Detect which cell encompasses the target text, then output its (x, y) center coordinate. 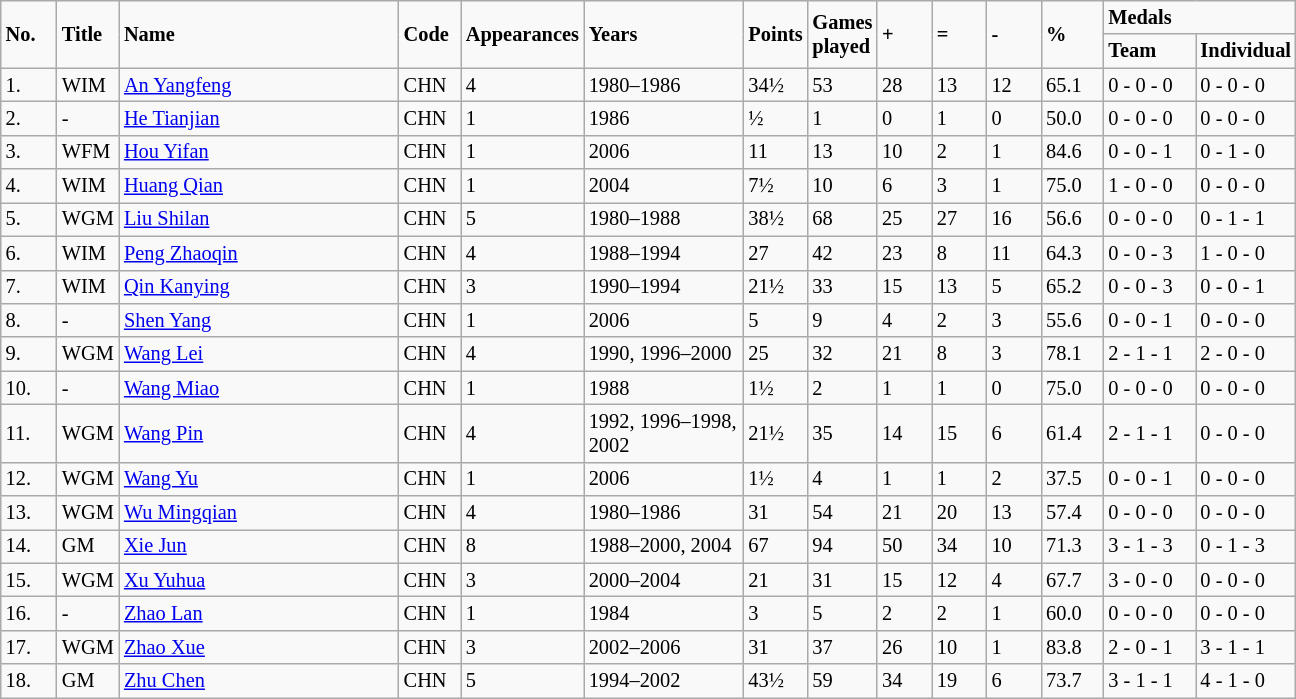
Huang Qian (259, 186)
Code (430, 34)
23 (904, 253)
50 (904, 546)
Games played (843, 34)
11. (29, 433)
7. (29, 287)
1988 (664, 388)
55.6 (1072, 320)
64.3 (1072, 253)
Xu Yuhua (259, 580)
9 (843, 320)
14 (904, 433)
0 - 1 - 3 (1246, 546)
Points (775, 34)
1990–1994 (664, 287)
37.5 (1072, 479)
Liu Shilan (259, 219)
4 - 1 - 0 (1246, 681)
Qin Kanying (259, 287)
Hou Yifan (259, 152)
17. (29, 647)
Individual (1246, 51)
3 - 1 - 3 (1149, 546)
= (960, 34)
Peng Zhaoqin (259, 253)
Wu Mingqian (259, 513)
67.7 (1072, 580)
94 (843, 546)
54 (843, 513)
1984 (664, 613)
½ (775, 118)
32 (843, 354)
8. (29, 320)
WFM (88, 152)
38½ (775, 219)
Medals (1200, 17)
6. (29, 253)
5. (29, 219)
18. (29, 681)
Shen Yang (259, 320)
1986 (664, 118)
19 (960, 681)
Zhao Lan (259, 613)
26 (904, 647)
42 (843, 253)
2002–2006 (664, 647)
10. (29, 388)
Wang Lei (259, 354)
Wang Yu (259, 479)
14. (29, 546)
71.3 (1072, 546)
35 (843, 433)
4. (29, 186)
68 (843, 219)
16. (29, 613)
Zhu Chen (259, 681)
7½ (775, 186)
Zhao Xue (259, 647)
67 (775, 546)
65.2 (1072, 287)
0 - 1 - 1 (1246, 219)
12. (29, 479)
Wang Miao (259, 388)
1988–1994 (664, 253)
20 (960, 513)
9. (29, 354)
0 - 1 - 0 (1246, 152)
2004 (664, 186)
60.0 (1072, 613)
% (1072, 34)
2. (29, 118)
53 (843, 85)
43½ (775, 681)
37 (843, 647)
1988–2000, 2004 (664, 546)
An Yangfeng (259, 85)
61.4 (1072, 433)
1. (29, 85)
+ (904, 34)
65.1 (1072, 85)
15. (29, 580)
16 (1014, 219)
34½ (775, 85)
Wang Pin (259, 433)
Xie Jun (259, 546)
28 (904, 85)
57.4 (1072, 513)
56.6 (1072, 219)
78.1 (1072, 354)
3 - 0 - 0 (1149, 580)
1994–2002 (664, 681)
1992, 1996–1998, 2002 (664, 433)
Name (259, 34)
Appearances (522, 34)
84.6 (1072, 152)
59 (843, 681)
2 - 0 - 0 (1246, 354)
1990, 1996–2000 (664, 354)
83.8 (1072, 647)
3. (29, 152)
Title (88, 34)
2000–2004 (664, 580)
1980–1988 (664, 219)
73.7 (1072, 681)
13. (29, 513)
2 - 0 - 1 (1149, 647)
He Tianjian (259, 118)
Years (664, 34)
50.0 (1072, 118)
No. (29, 34)
33 (843, 287)
Team (1149, 51)
